Search for the cell housing the specified text and yield its [X, Y] center coordinate. 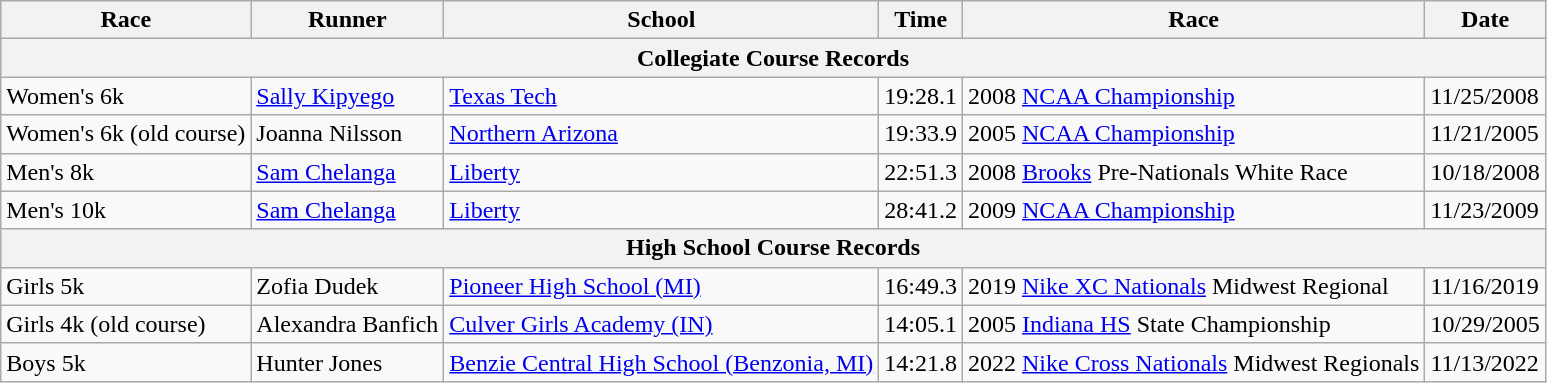
11/16/2019 [1485, 286]
Girls 4k (old course) [126, 324]
Boys 5k [126, 362]
Women's 6k (old course) [126, 134]
16:49.3 [921, 286]
School [662, 20]
11/23/2009 [1485, 210]
11/25/2008 [1485, 96]
Date [1485, 20]
Alexandra Banfich [348, 324]
Texas Tech [662, 96]
Benzie Central High School (Benzonia, MI) [662, 362]
Collegiate Course Records [774, 58]
Girls 5k [126, 286]
2019 Nike XC Nationals Midwest Regional [1194, 286]
High School Course Records [774, 248]
14:05.1 [921, 324]
Runner [348, 20]
2008 NCAA Championship [1194, 96]
Men's 8k [126, 172]
10/29/2005 [1485, 324]
2022 Nike Cross Nationals Midwest Regionals [1194, 362]
Sally Kipyego [348, 96]
Joanna Nilsson [348, 134]
2009 NCAA Championship [1194, 210]
10/18/2008 [1485, 172]
2005 Indiana HS State Championship [1194, 324]
19:33.9 [921, 134]
Zofia Dudek [348, 286]
Time [921, 20]
2005 NCAA Championship [1194, 134]
Men's 10k [126, 210]
Hunter Jones [348, 362]
11/21/2005 [1485, 134]
2008 Brooks Pre-Nationals White Race [1194, 172]
19:28.1 [921, 96]
14:21.8 [921, 362]
Culver Girls Academy (IN) [662, 324]
Women's 6k [126, 96]
11/13/2022 [1485, 362]
Northern Arizona [662, 134]
Pioneer High School (MI) [662, 286]
22:51.3 [921, 172]
28:41.2 [921, 210]
